Capture the cell that displays the provided text and extract its [x, y] central coordinate. 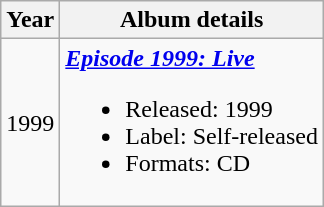
Year [30, 20]
Album details [192, 20]
1999 [30, 122]
Episode 1999: LiveReleased: 1999Label: Self-releasedFormats: CD [192, 122]
